Capture the cell that displays the provided text and extract its [x, y] central coordinate. 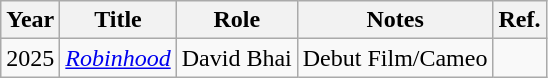
Role [236, 20]
Title [118, 20]
2025 [30, 58]
Year [30, 20]
Notes [395, 20]
Debut Film/Cameo [395, 58]
Ref. [520, 20]
David Bhai [236, 58]
Robinhood [118, 58]
